Find where the given text appears and provide that cell's center as [x, y] coordinate. 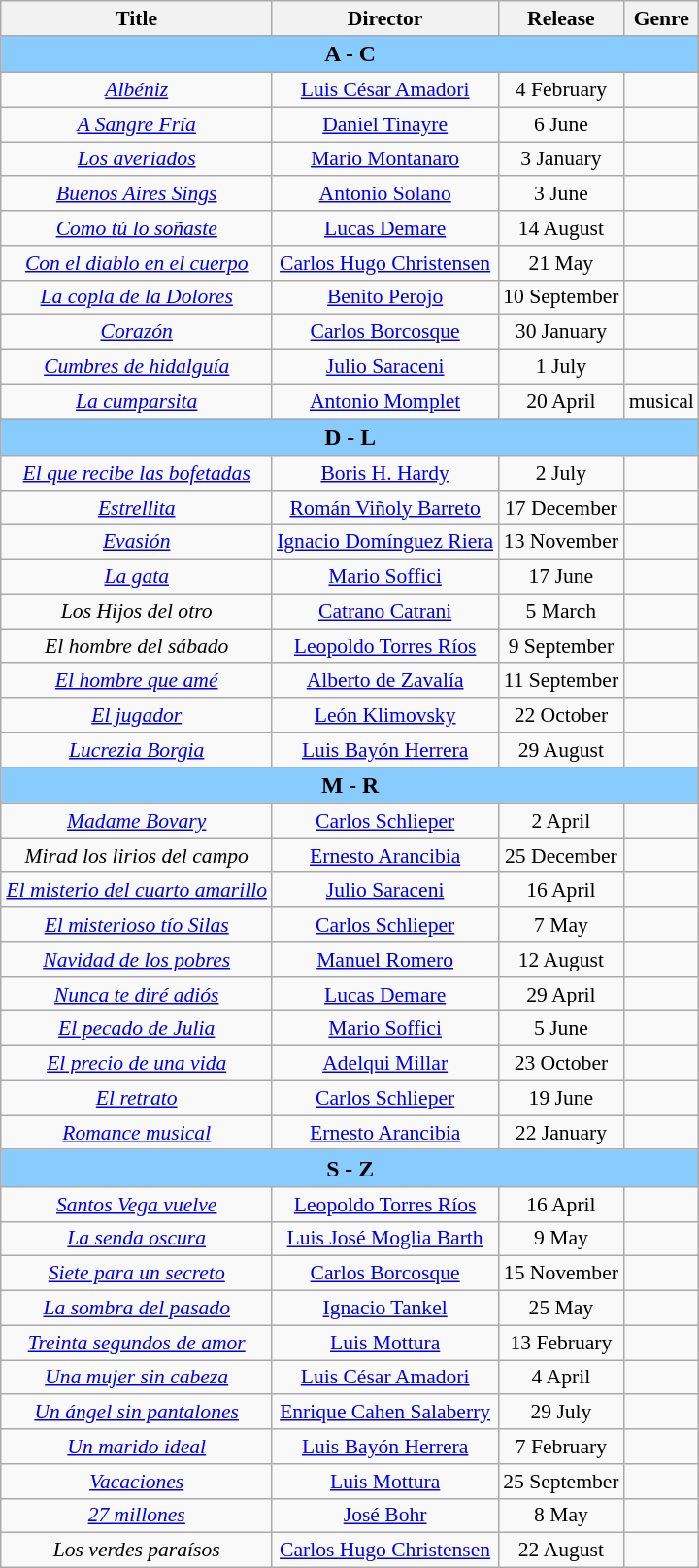
4 February [561, 90]
Buenos Aires Sings [136, 194]
Santos Vega vuelve [136, 1205]
29 April [561, 995]
El precio de una vida [136, 1064]
José Bohr [384, 1516]
Los averiados [136, 159]
Los Hijos del otro [136, 611]
Román Viñoly Barreto [384, 508]
Alberto de Zavalía [384, 681]
10 September [561, 297]
Title [136, 18]
Luis José Moglia Barth [384, 1239]
La sombra del pasado [136, 1309]
Ignacio Tankel [384, 1309]
2 July [561, 473]
El misterio del cuarto amarillo [136, 891]
Ignacio Domínguez Riera [384, 542]
3 June [561, 194]
Daniel Tinayre [384, 124]
14 August [561, 228]
1 July [561, 367]
29 July [561, 1413]
17 December [561, 508]
Mario Montanaro [384, 159]
13 February [561, 1343]
Catrano Catrani [384, 611]
17 June [561, 577]
13 November [561, 542]
21 May [561, 263]
El retrato [136, 1099]
El hombre del sábado [136, 646]
Genre [662, 18]
2 April [561, 822]
León Klimovsky [384, 715]
La cumparsita [136, 401]
El pecado de Julia [136, 1029]
Treinta segundos de amor [136, 1343]
7 February [561, 1447]
4 April [561, 1378]
29 August [561, 750]
25 May [561, 1309]
5 March [561, 611]
El jugador [136, 715]
25 September [561, 1482]
27 millones [136, 1516]
23 October [561, 1064]
9 May [561, 1239]
musical [662, 401]
El hombre que amé [136, 681]
Un ángel sin pantalones [136, 1413]
Estrellita [136, 508]
Cumbres de hidalguía [136, 367]
S - Z [349, 1169]
Corazón [136, 332]
Romance musical [136, 1133]
Un marido ideal [136, 1447]
Siete para un secreto [136, 1274]
22 October [561, 715]
22 January [561, 1133]
El que recibe las bofetadas [136, 473]
Boris H. Hardy [384, 473]
12 August [561, 960]
5 June [561, 1029]
A Sangre Fría [136, 124]
Enrique Cahen Salaberry [384, 1413]
Nunca te diré adiós [136, 995]
9 September [561, 646]
Director [384, 18]
30 January [561, 332]
19 June [561, 1099]
Vacaciones [136, 1482]
Benito Perojo [384, 297]
Adelqui Millar [384, 1064]
El misterioso tío Silas [136, 925]
Release [561, 18]
25 December [561, 856]
Mirad los lirios del campo [136, 856]
Madame Bovary [136, 822]
Albéniz [136, 90]
11 September [561, 681]
Como tú lo soñaste [136, 228]
8 May [561, 1516]
15 November [561, 1274]
Evasión [136, 542]
A - C [349, 54]
La senda oscura [136, 1239]
M - R [349, 786]
Una mujer sin cabeza [136, 1378]
Antonio Solano [384, 194]
Manuel Romero [384, 960]
Navidad de los pobres [136, 960]
Antonio Momplet [384, 401]
22 August [561, 1551]
7 May [561, 925]
Con el diablo en el cuerpo [136, 263]
Los verdes paraísos [136, 1551]
Lucrezia Borgia [136, 750]
D - L [349, 437]
6 June [561, 124]
La copla de la Dolores [136, 297]
20 April [561, 401]
3 January [561, 159]
La gata [136, 577]
